Return (X, Y) of the center of cell containing provided text 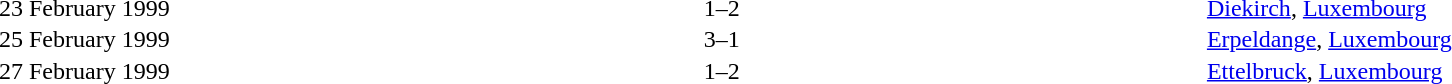
3–1 (722, 39)
